Find where the given text appears and provide that cell's center as [x, y] coordinate. 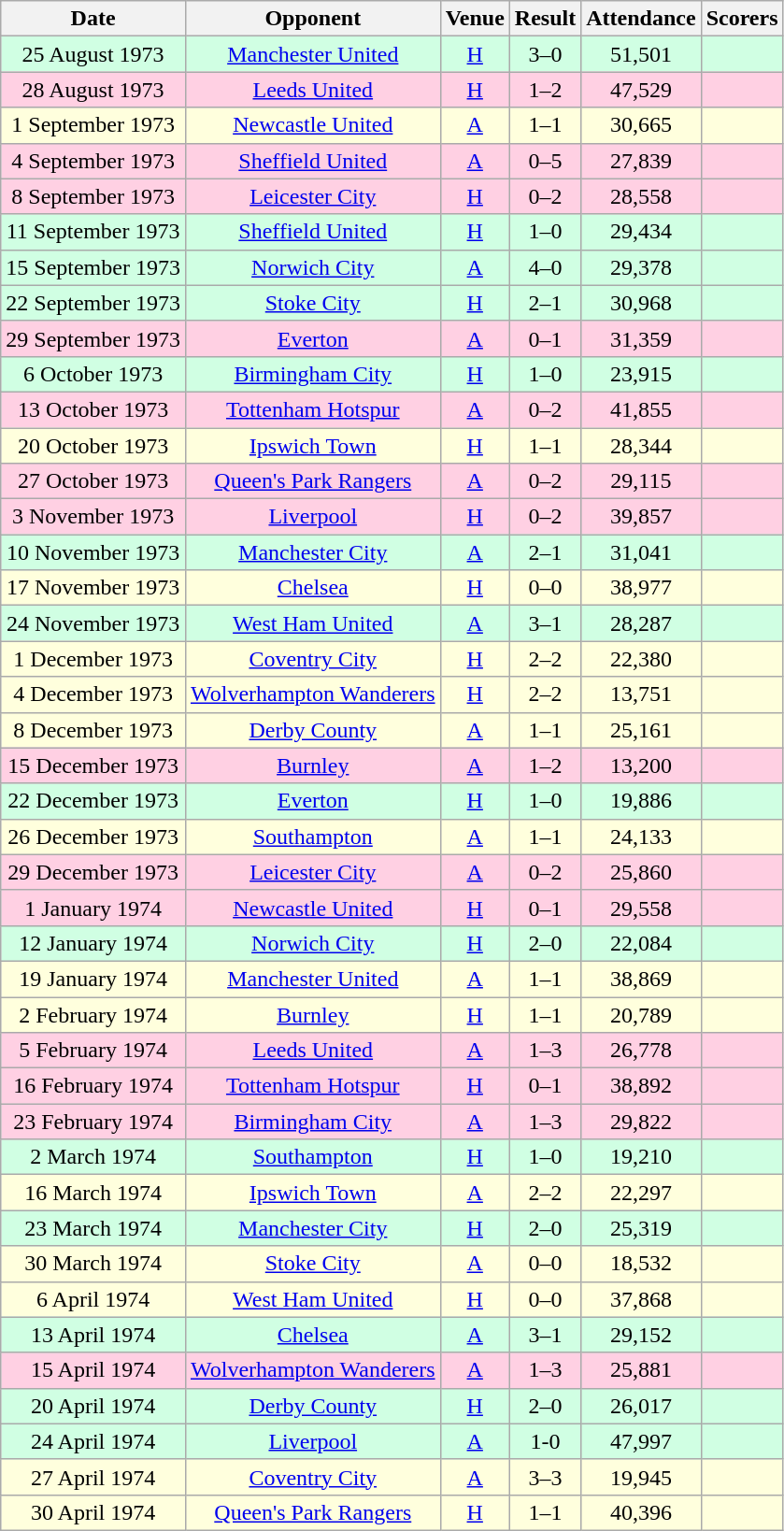
23 March 1974 [93, 1228]
16 March 1974 [93, 1193]
23,915 [641, 374]
Opponent [312, 19]
8 December 1973 [93, 730]
24 April 1974 [93, 1441]
Attendance [641, 19]
27,839 [641, 161]
13,200 [641, 765]
19,945 [641, 1477]
10 November 1973 [93, 552]
30,968 [641, 303]
25,860 [641, 872]
29 December 1973 [93, 872]
38,892 [641, 1086]
22 December 1973 [93, 801]
29 September 1973 [93, 338]
47,997 [641, 1441]
28,287 [641, 623]
5 February 1974 [93, 1051]
30,665 [641, 125]
22,380 [641, 659]
40,396 [641, 1512]
8 September 1973 [93, 196]
29,558 [641, 908]
15 September 1973 [93, 267]
13 October 1973 [93, 409]
22,297 [641, 1193]
12 January 1974 [93, 943]
29,152 [641, 1335]
20,789 [641, 1014]
6 October 1973 [93, 374]
38,869 [641, 979]
4–0 [545, 267]
15 April 1974 [93, 1370]
27 April 1974 [93, 1477]
41,855 [641, 409]
3 November 1973 [93, 517]
28 August 1973 [93, 90]
17 November 1973 [93, 588]
13 April 1974 [93, 1335]
29,822 [641, 1122]
26,017 [641, 1406]
1 January 1974 [93, 908]
2 March 1974 [93, 1157]
13,751 [641, 694]
3–3 [545, 1477]
29,115 [641, 481]
25,319 [641, 1228]
Scorers [742, 19]
23 February 1974 [93, 1122]
4 December 1973 [93, 694]
6 April 1974 [93, 1299]
19 January 1974 [93, 979]
25,161 [641, 730]
37,868 [641, 1299]
16 February 1974 [93, 1086]
31,041 [641, 552]
30 March 1974 [93, 1264]
38,977 [641, 588]
24,133 [641, 837]
Date [93, 19]
28,558 [641, 196]
20 October 1973 [93, 446]
30 April 1974 [93, 1512]
0–5 [545, 161]
15 December 1973 [93, 765]
25,881 [641, 1370]
19,886 [641, 801]
3–0 [545, 54]
29,378 [641, 267]
25 August 1973 [93, 54]
24 November 1973 [93, 623]
28,344 [641, 446]
26,778 [641, 1051]
18,532 [641, 1264]
4 September 1973 [93, 161]
11 September 1973 [93, 232]
22,084 [641, 943]
20 April 1974 [93, 1406]
39,857 [641, 517]
1 September 1973 [93, 125]
29,434 [641, 232]
26 December 1973 [93, 837]
31,359 [641, 338]
19,210 [641, 1157]
1 December 1973 [93, 659]
27 October 1973 [93, 481]
22 September 1973 [93, 303]
2 February 1974 [93, 1014]
1-0 [545, 1441]
Result [545, 19]
51,501 [641, 54]
47,529 [641, 90]
Venue [475, 19]
